Output the (x, y) coordinate of the center of the cell containing the given text.  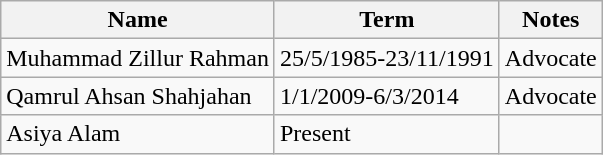
Qamrul Ahsan Shahjahan (138, 96)
25/5/1985-23/11/1991 (386, 58)
Asiya Alam (138, 134)
Notes (550, 20)
Name (138, 20)
1/1/2009-6/3/2014 (386, 96)
Term (386, 20)
Present (386, 134)
Muhammad Zillur Rahman (138, 58)
